For the text-containing cell, return its midpoint in (X, Y) coordinate format. 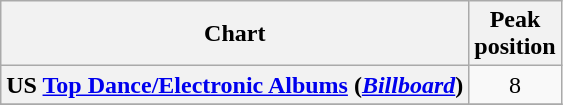
US Top Dance/Electronic Albums (Billboard) (235, 85)
Chart (235, 34)
Peakposition (515, 34)
8 (515, 85)
